For the text-containing cell, return its midpoint in [x, y] coordinate format. 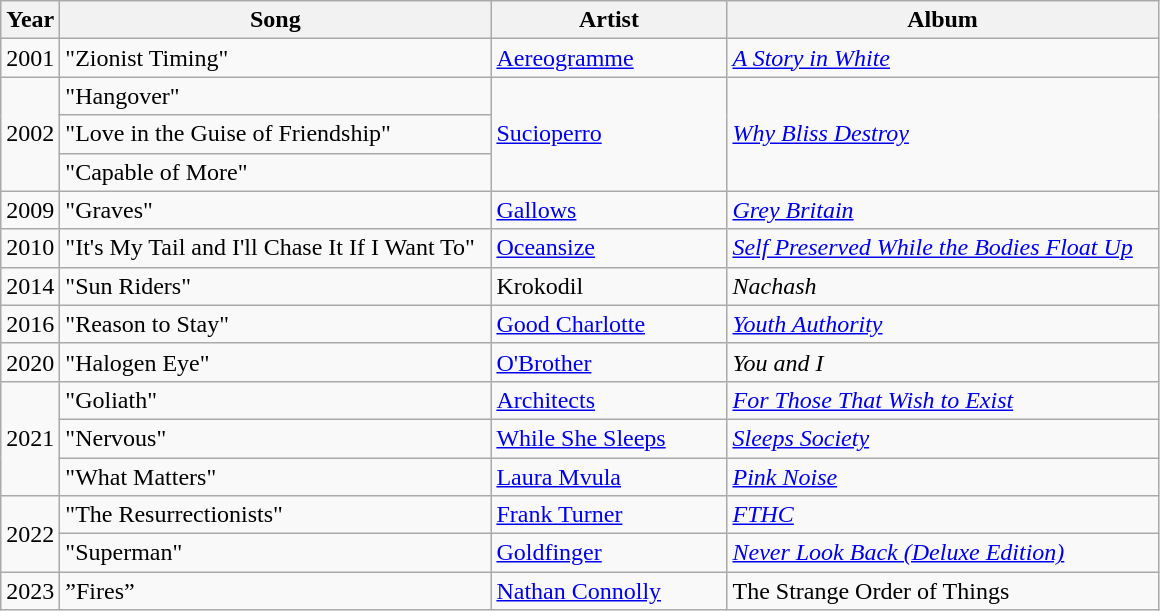
2010 [30, 248]
FTHC [942, 515]
Laura Mvula [609, 477]
You and I [942, 362]
"Capable of More" [276, 172]
2002 [30, 134]
Pink Noise [942, 477]
"Hangover" [276, 96]
Sleeps Society [942, 438]
"Reason to Stay" [276, 324]
For Those That Wish to Exist [942, 400]
Song [276, 20]
Why Bliss Destroy [942, 134]
Frank Turner [609, 515]
"Zionist Timing" [276, 58]
The Strange Order of Things [942, 591]
A Story in White [942, 58]
2001 [30, 58]
2020 [30, 362]
"What Matters" [276, 477]
Architects [609, 400]
Year [30, 20]
While She Sleeps [609, 438]
2022 [30, 534]
O'Brother [609, 362]
"Superman" [276, 553]
Artist [609, 20]
2009 [30, 210]
Nachash [942, 286]
Album [942, 20]
Sucioperro [609, 134]
2014 [30, 286]
Good Charlotte [609, 324]
"Nervous" [276, 438]
Grey Britain [942, 210]
"It's My Tail and I'll Chase It If I Want To" [276, 248]
Aereogramme [609, 58]
Never Look Back (Deluxe Edition) [942, 553]
Self Preserved While the Bodies Float Up [942, 248]
Goldfinger [609, 553]
Krokodil [609, 286]
"Halogen Eye" [276, 362]
Nathan Connolly [609, 591]
"Love in the Guise of Friendship" [276, 134]
"Graves" [276, 210]
Oceansize [609, 248]
"Sun Riders" [276, 286]
2021 [30, 438]
Gallows [609, 210]
"Goliath" [276, 400]
”Fires” [276, 591]
"The Resurrectionists" [276, 515]
Youth Authority [942, 324]
2023 [30, 591]
2016 [30, 324]
